Identify which cell holds the provided text, then report its [x, y] central coordinate. 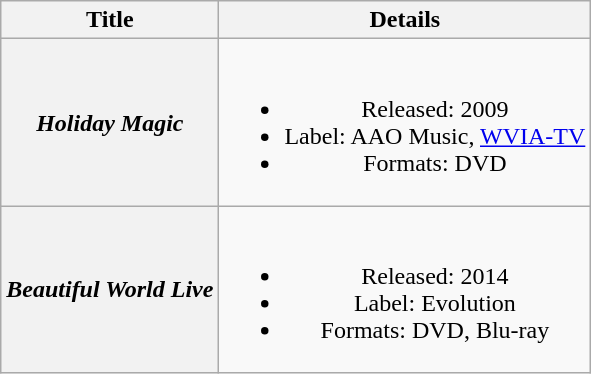
Released: 2014Label: EvolutionFormats: DVD, Blu-ray [405, 290]
Holiday Magic [110, 122]
Title [110, 20]
Released: 2009Label: AAO Music, WVIA-TVFormats: DVD [405, 122]
Details [405, 20]
Beautiful World Live [110, 290]
